Search for the cell housing the specified text and yield its (x, y) center coordinate. 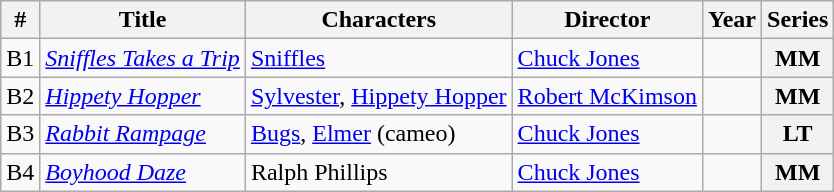
Robert McKimson (607, 96)
Sniffles Takes a Trip (143, 58)
Characters (378, 20)
B3 (20, 134)
# (20, 20)
Title (143, 20)
B2 (20, 96)
Sniffles (378, 58)
Year (732, 20)
B1 (20, 58)
Hippety Hopper (143, 96)
LT (798, 134)
Director (607, 20)
Ralph Phillips (378, 172)
B4 (20, 172)
Rabbit Rampage (143, 134)
Bugs, Elmer (cameo) (378, 134)
Boyhood Daze (143, 172)
Sylvester, Hippety Hopper (378, 96)
Series (798, 20)
